Determine the [X, Y] coordinate at the center of the cell enclosing the given text.  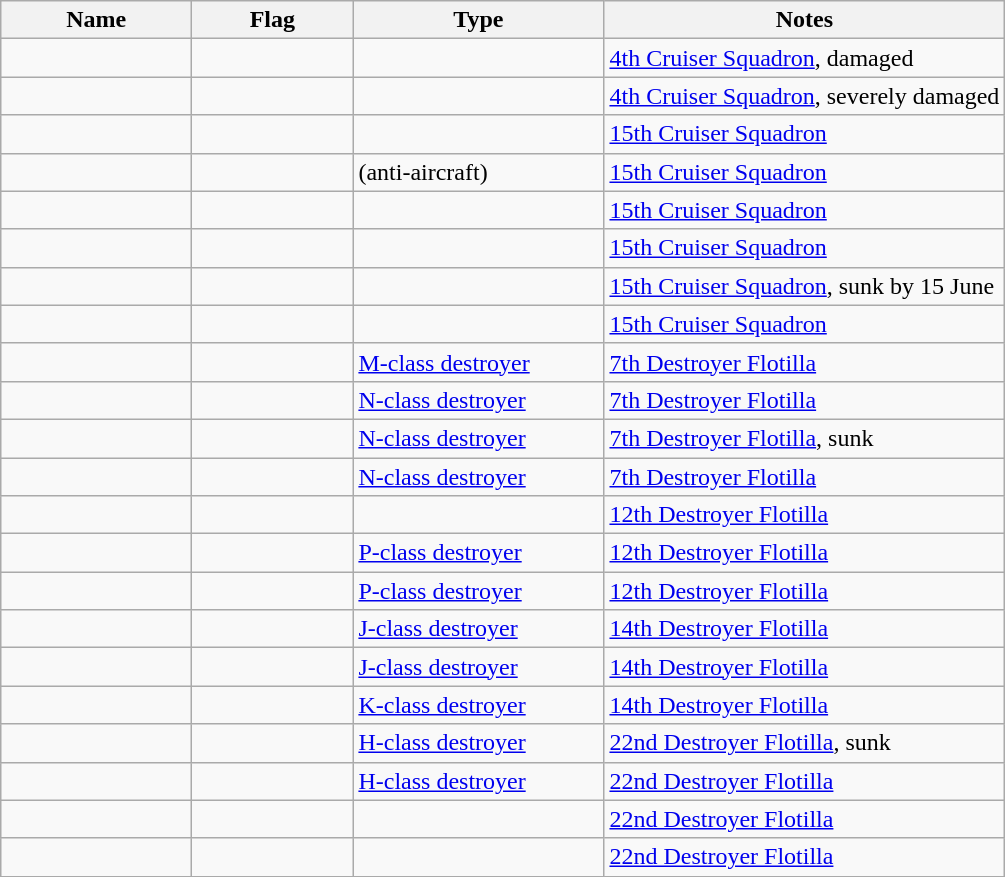
M-class destroyer [478, 362]
4th Cruiser Squadron, severely damaged [804, 96]
(anti-aircraft) [478, 172]
Flag [272, 20]
K-class destroyer [478, 705]
22nd Destroyer Flotilla, sunk [804, 743]
Type [478, 20]
4th Cruiser Squadron, damaged [804, 58]
7th Destroyer Flotilla, sunk [804, 438]
Name [96, 20]
15th Cruiser Squadron, sunk by 15 June [804, 286]
Notes [804, 20]
